Output the [x, y] coordinate of the center of the cell containing the given text.  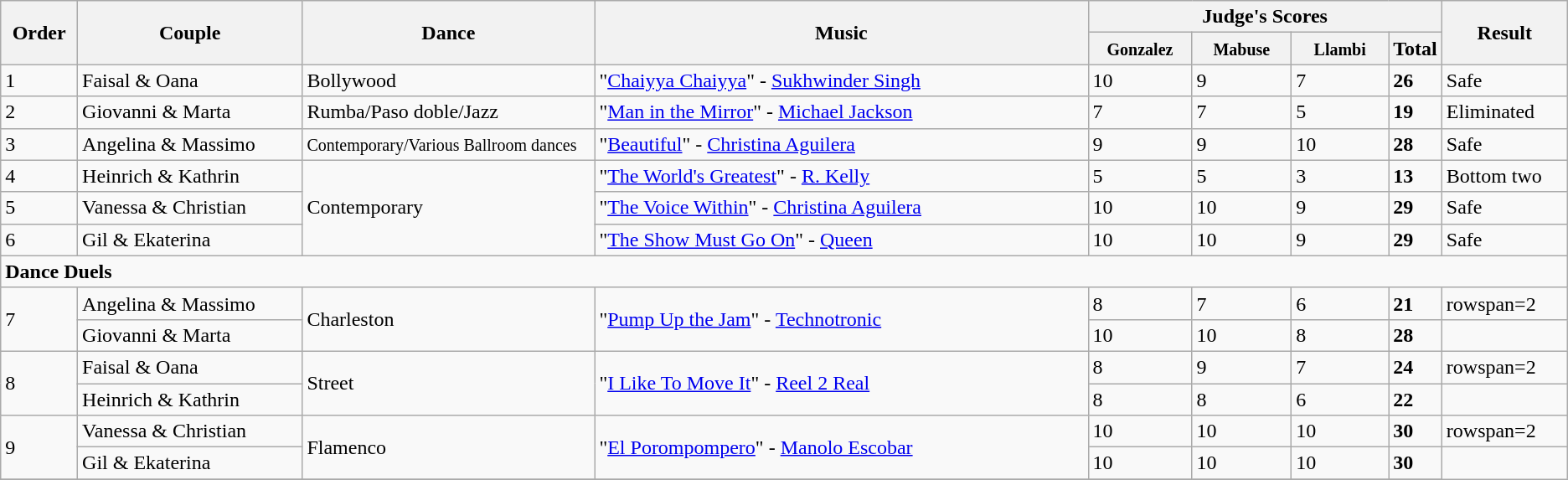
"I Like To Move It" - Reel 2 Real [841, 383]
"Beautiful" - Christina Aguilera [841, 144]
Mabuse [1241, 49]
Bottom two [1504, 176]
Rumba/Paso doble/Jazz [449, 112]
Llambi [1340, 49]
"El Porompompero" - Manolo Escobar [841, 447]
"The World's Greatest" - R. Kelly [841, 176]
Result [1504, 33]
1 [39, 80]
2 [39, 112]
Couple [190, 33]
"Pump Up the Jam" - Technotronic [841, 319]
21 [1416, 303]
19 [1416, 112]
"Chaiyya Chaiyya" - Sukhwinder Singh [841, 80]
"The Voice Within" - Christina Aguilera [841, 208]
26 [1416, 80]
Street [449, 383]
Music [841, 33]
13 [1416, 176]
Dance Duels [784, 271]
Gonzalez [1140, 49]
22 [1416, 400]
Eliminated [1504, 112]
Contemporary/Various Ballroom dances [449, 144]
"The Show Must Go On" - Queen [841, 240]
Charleston [449, 319]
"Man in the Mirror" - Michael Jackson [841, 112]
Total [1416, 49]
Order [39, 33]
Dance [449, 33]
4 [39, 176]
24 [1416, 367]
Bollywood [449, 80]
Contemporary [449, 208]
Flamenco [449, 447]
Judge's Scores [1265, 17]
